Capture the cell that displays the provided text and extract its (x, y) central coordinate. 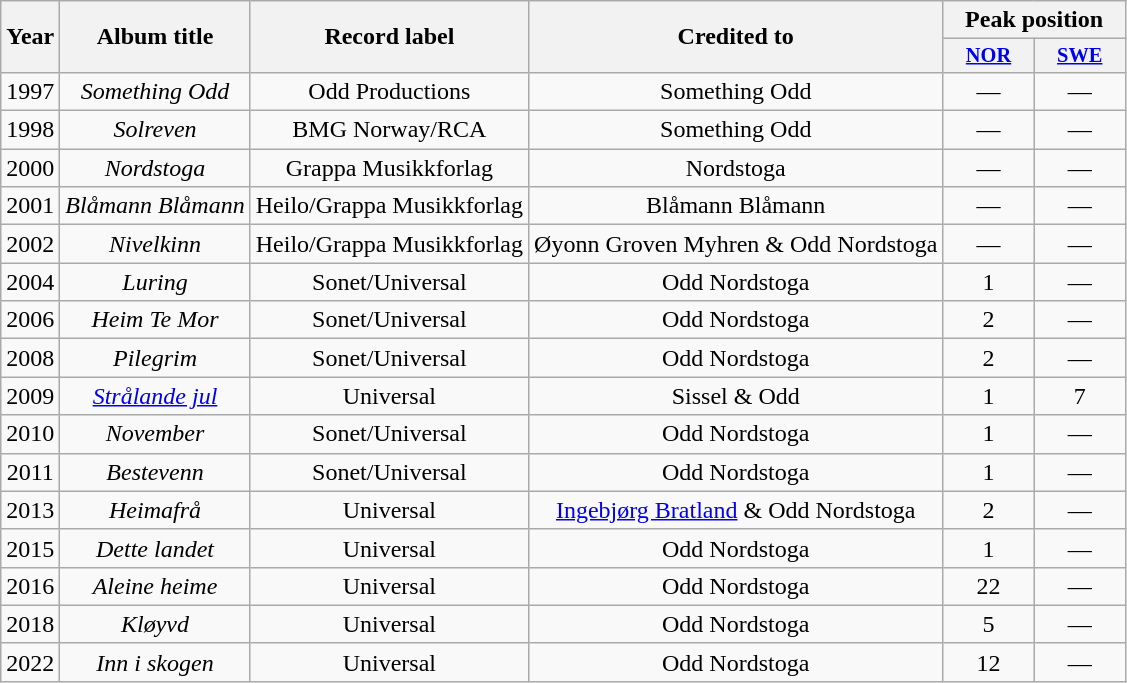
1997 (30, 91)
Peak position (1034, 20)
7 (1080, 396)
Year (30, 37)
Sissel & Odd (736, 396)
12 (988, 662)
2018 (30, 624)
2004 (30, 282)
Grappa Musikkforlag (389, 168)
2010 (30, 434)
22 (988, 586)
Dette landet (155, 548)
2008 (30, 358)
Heim Te Mor (155, 320)
Album title (155, 37)
Aleine heime (155, 586)
Øyonn Groven Myhren & Odd Nordstoga (736, 244)
November (155, 434)
2011 (30, 472)
2009 (30, 396)
2015 (30, 548)
5 (988, 624)
1998 (30, 130)
BMG Norway/RCA (389, 130)
Strålande jul (155, 396)
Kløyvd (155, 624)
2013 (30, 510)
Nivelkinn (155, 244)
Bestevenn (155, 472)
2001 (30, 206)
2000 (30, 168)
Heimafrå (155, 510)
Odd Productions (389, 91)
Record label (389, 37)
NOR (988, 56)
Pilegrim (155, 358)
2022 (30, 662)
Inn i skogen (155, 662)
Solreven (155, 130)
Luring (155, 282)
2016 (30, 586)
SWE (1080, 56)
2006 (30, 320)
Credited to (736, 37)
2002 (30, 244)
Ingebjørg Bratland & Odd Nordstoga (736, 510)
